Search for the cell housing the specified text and yield its [X, Y] center coordinate. 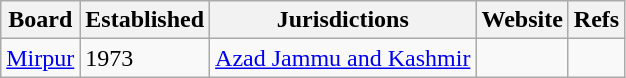
Board [40, 20]
Jurisdictions [343, 20]
Azad Jammu and Kashmir [343, 58]
Mirpur [40, 58]
Refs [596, 20]
Established [145, 20]
1973 [145, 58]
Website [522, 20]
